Determine the [X, Y] coordinate at the center of the cell enclosing the given text.  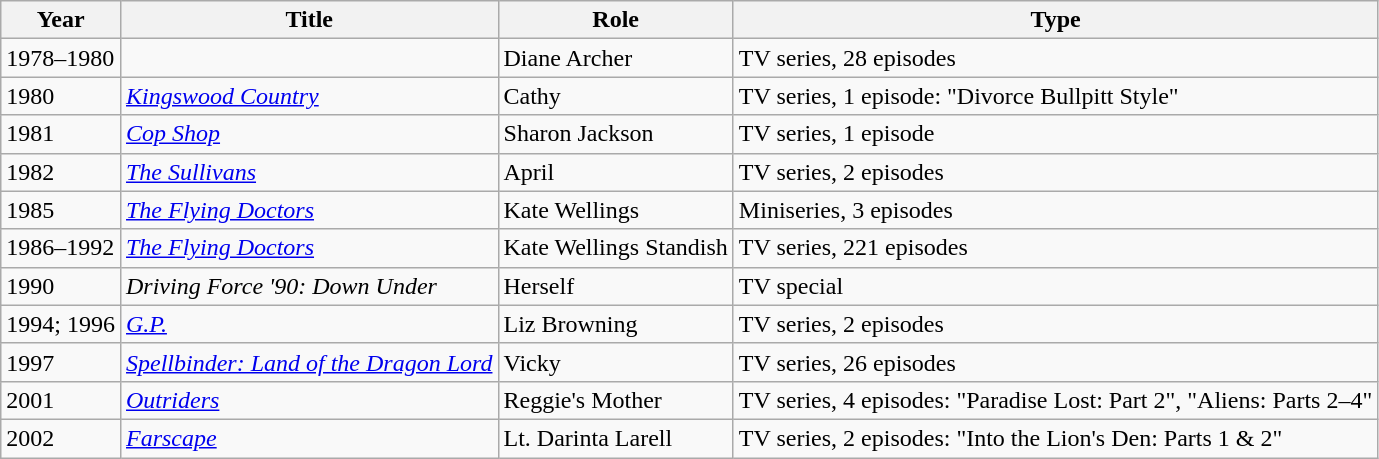
Kate Wellings [616, 210]
Cathy [616, 96]
1997 [61, 362]
Spellbinder: Land of the Dragon Lord [309, 362]
1990 [61, 286]
Herself [616, 286]
Kate Wellings Standish [616, 248]
TV series, 2 episodes: "Into the Lion's Den: Parts 1 & 2" [1055, 438]
Outriders [309, 400]
1982 [61, 172]
Title [309, 20]
TV series, 26 episodes [1055, 362]
1986–1992 [61, 248]
1978–1980 [61, 58]
Lt. Darinta Larell [616, 438]
1981 [61, 134]
The Sullivans [309, 172]
1980 [61, 96]
Type [1055, 20]
TV series, 28 episodes [1055, 58]
Reggie's Mother [616, 400]
Liz Browning [616, 324]
Year [61, 20]
Role [616, 20]
Driving Force '90: Down Under [309, 286]
April [616, 172]
1994; 1996 [61, 324]
2002 [61, 438]
TV series, 221 episodes [1055, 248]
Vicky [616, 362]
TV series, 4 episodes: "Paradise Lost: Part 2", "Aliens: Parts 2–4" [1055, 400]
2001 [61, 400]
TV series, 1 episode: "Divorce Bullpitt Style" [1055, 96]
TV special [1055, 286]
Kingswood Country [309, 96]
Miniseries, 3 episodes [1055, 210]
Cop Shop [309, 134]
TV series, 1 episode [1055, 134]
Sharon Jackson [616, 134]
Diane Archer [616, 58]
Farscape [309, 438]
1985 [61, 210]
G.P. [309, 324]
